Output the [x, y] coordinate of the center of the cell containing the given text.  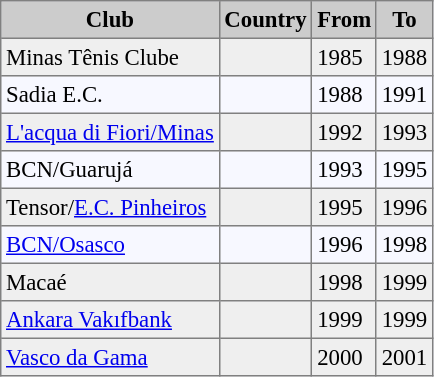
From [344, 20]
BCN/Osasco [110, 245]
Sadia E.C. [110, 95]
2000 [344, 357]
Vasco da Gama [110, 357]
Club [110, 20]
2001 [404, 357]
L'acqua di Fiori/Minas [110, 132]
1985 [344, 57]
Tensor/E.C. Pinheiros [110, 207]
1992 [344, 132]
1991 [404, 95]
To [404, 20]
Macaé [110, 282]
Ankara Vakıfbank [110, 320]
Country [266, 20]
BCN/Guarujá [110, 170]
Minas Tênis Clube [110, 57]
